From the cell containing the given text, extract its center point as (X, Y) coordinate. 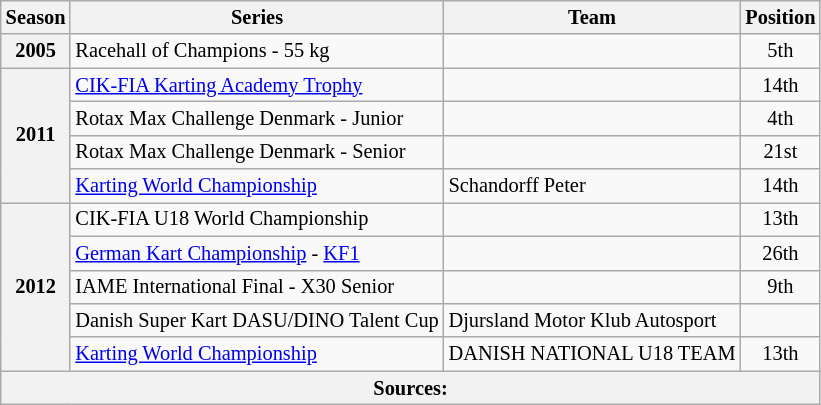
4th (780, 118)
Team (592, 17)
Danish Super Kart DASU/DINO Talent Cup (256, 320)
Series (256, 17)
2005 (36, 51)
DANISH NATIONAL U18 TEAM (592, 354)
2012 (36, 286)
Rotax Max Challenge Denmark - Junior (256, 118)
Sources: (411, 388)
26th (780, 253)
German Kart Championship - KF1 (256, 253)
IAME International Final - X30 Senior (256, 287)
Season (36, 17)
9th (780, 287)
Rotax Max Challenge Denmark - Senior (256, 152)
CIK-FIA Karting Academy Trophy (256, 85)
21st (780, 152)
2011 (36, 136)
Position (780, 17)
Racehall of Champions - 55 kg (256, 51)
Djursland Motor Klub Autosport (592, 320)
Schandorff Peter (592, 186)
CIK-FIA U18 World Championship (256, 219)
5th (780, 51)
